Provide the (x, y) coordinate of the cell's center where the given text is located.  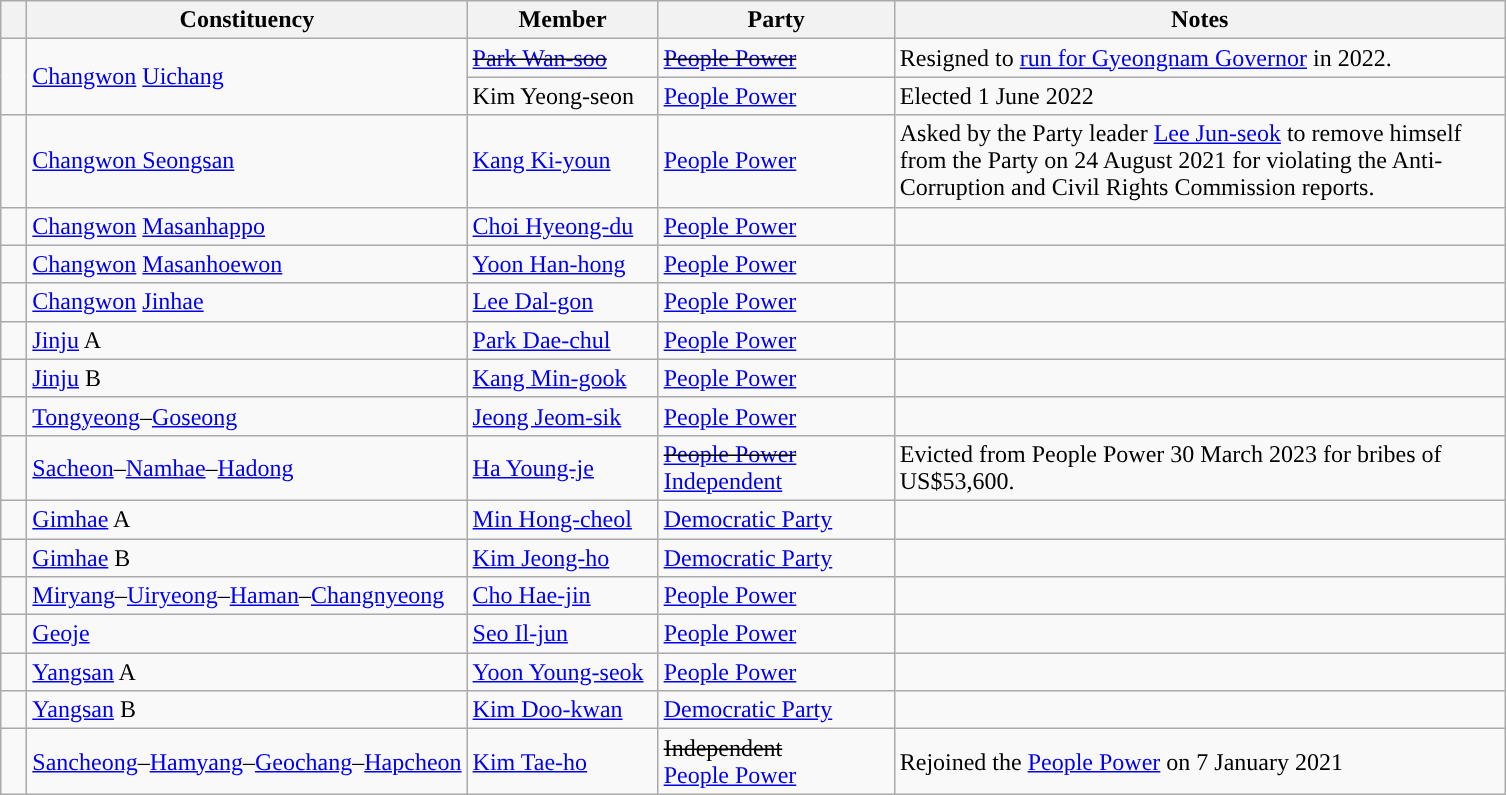
Gimhae A (247, 519)
Gimhae B (247, 557)
Kim Doo-kwan (562, 710)
Min Hong-cheol (562, 519)
Sancheong–Hamyang–Geochang–Hapcheon (247, 762)
Seo Il-jun (562, 634)
Sacheon–Namhae–Hadong (247, 468)
Changwon Seongsan (247, 161)
Geoje (247, 634)
Elected 1 June 2022 (1200, 96)
Notes (1200, 20)
Party (776, 20)
Yangsan A (247, 672)
Lee Dal-gon (562, 302)
Changwon Jinhae (247, 302)
People PowerIndependent (776, 468)
Park Dae-chul (562, 340)
Jeong Jeom-sik (562, 416)
Cho Hae-jin (562, 596)
Constituency (247, 20)
Jinju A (247, 340)
Changwon Masanhappo (247, 226)
Miryang–Uiryeong–Haman–Changnyeong (247, 596)
Park Wan-soo (562, 58)
Kim Yeong-seon (562, 96)
Changwon Uichang (247, 77)
Yoon Young-seok (562, 672)
Evicted from People Power 30 March 2023 for bribes of US$53,600. (1200, 468)
Yoon Han-hong (562, 264)
Rejoined the People Power on 7 January 2021 (1200, 762)
IndependentPeople Power (776, 762)
Kang Ki-youn (562, 161)
Kim Jeong-ho (562, 557)
Resigned to run for Gyeongnam Governor in 2022. (1200, 58)
Changwon Masanhoewon (247, 264)
Choi Hyeong-du (562, 226)
Jinju B (247, 378)
Ha Young-je (562, 468)
Yangsan B (247, 710)
Member (562, 20)
Tongyeong–Goseong (247, 416)
Kang Min-gook (562, 378)
Kim Tae-ho (562, 762)
